Pinpoint the cell where the given text exists, returning its [X, Y] midpoint coordinate. 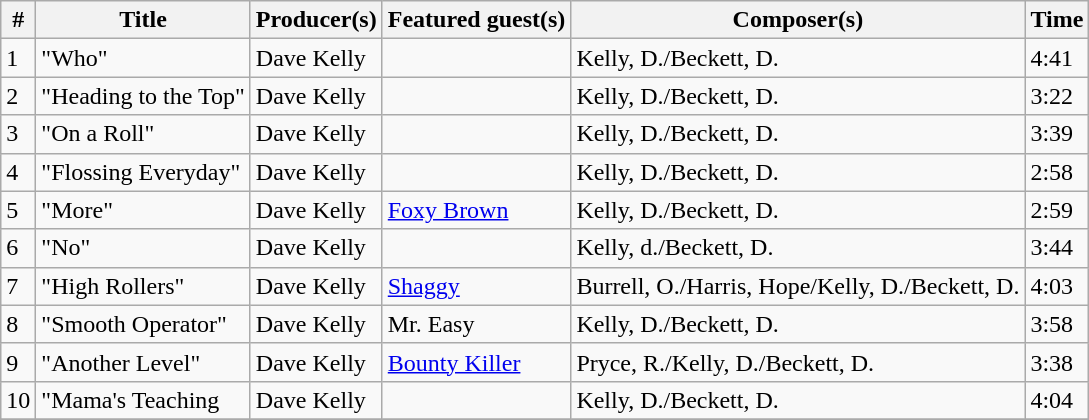
4:41 [1057, 58]
Producer(s) [316, 20]
2:58 [1057, 172]
4 [18, 172]
1 [18, 58]
Bounty Killer [476, 362]
Burrell, O./Harris, Hope/Kelly, D./Beckett, D. [798, 286]
3:22 [1057, 96]
2:59 [1057, 210]
Shaggy [476, 286]
Pryce, R./Kelly, D./Beckett, D. [798, 362]
5 [18, 210]
9 [18, 362]
Kelly, d./Beckett, D. [798, 248]
10 [18, 400]
3:38 [1057, 362]
3 [18, 134]
Featured guest(s) [476, 20]
3:58 [1057, 324]
"Another Level" [143, 362]
"No" [143, 248]
4:03 [1057, 286]
"Mama's Teaching [143, 400]
3:44 [1057, 248]
7 [18, 286]
"Smooth Operator" [143, 324]
Foxy Brown [476, 210]
3:39 [1057, 134]
Composer(s) [798, 20]
# [18, 20]
Title [143, 20]
8 [18, 324]
2 [18, 96]
"Heading to the Top" [143, 96]
"More" [143, 210]
4:04 [1057, 400]
Time [1057, 20]
"Flossing Everyday" [143, 172]
Mr. Easy [476, 324]
"On a Roll" [143, 134]
6 [18, 248]
"Who" [143, 58]
"High Rollers" [143, 286]
